Extract the (X, Y) coordinate from the center of the cell holding the provided text.  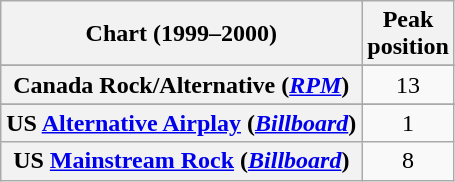
US Alternative Airplay (Billboard) (182, 123)
Canada Rock/Alternative (RPM) (182, 85)
13 (408, 85)
8 (408, 161)
1 (408, 123)
Peakposition (408, 34)
US Mainstream Rock (Billboard) (182, 161)
Chart (1999–2000) (182, 34)
